Search for the cell housing the specified text and yield its (x, y) center coordinate. 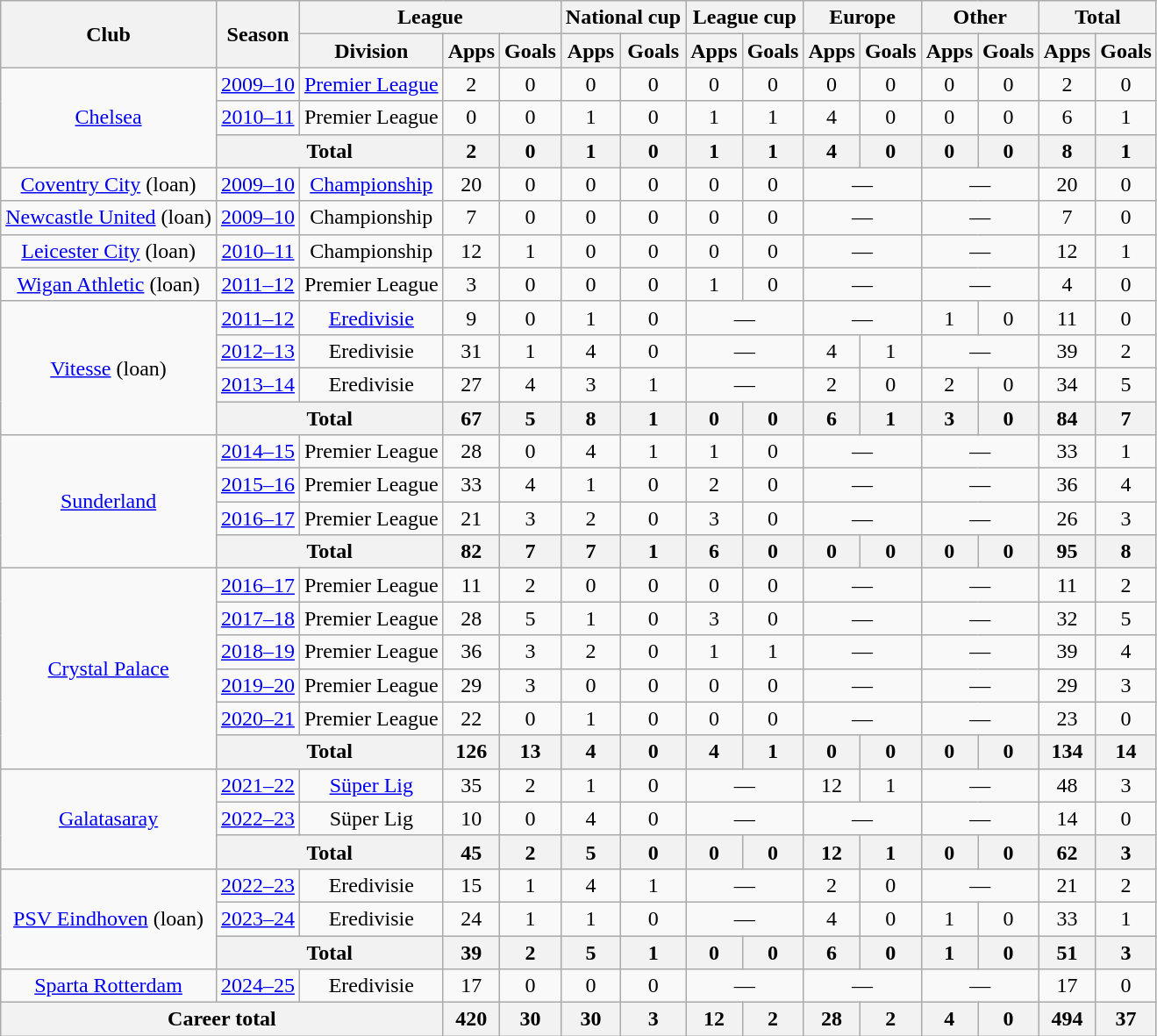
Leicester City (loan) (109, 251)
37 (1126, 1019)
67 (471, 418)
2013–14 (258, 384)
2015–16 (258, 485)
Division (371, 51)
Club (109, 34)
Sunderland (109, 502)
95 (1067, 552)
2018–19 (258, 652)
51 (1067, 952)
32 (1067, 618)
Coventry City (loan) (109, 184)
PSV Eindhoven (loan) (109, 918)
24 (471, 918)
9 (471, 318)
420 (471, 1019)
Crystal Palace (109, 668)
45 (471, 852)
2017–18 (258, 618)
Europe (862, 18)
Other (980, 18)
84 (1067, 418)
34 (1067, 384)
Sparta Rotterdam (109, 986)
494 (1067, 1019)
26 (1067, 518)
2021–22 (258, 785)
13 (531, 752)
League cup (745, 18)
2012–13 (258, 351)
2020–21 (258, 718)
23 (1067, 718)
Career total (222, 1019)
National cup (623, 18)
126 (471, 752)
Galatasaray (109, 818)
15 (471, 885)
Season (258, 34)
35 (471, 785)
10 (471, 818)
2014–15 (258, 452)
Chelsea (109, 118)
2023–24 (258, 918)
2024–25 (258, 986)
62 (1067, 852)
2019–20 (258, 685)
Newcastle United (loan) (109, 218)
27 (471, 384)
22 (471, 718)
31 (471, 351)
48 (1067, 785)
Wigan Athletic (loan) (109, 284)
134 (1067, 752)
Vitesse (loan) (109, 368)
League (430, 18)
82 (471, 552)
